Determine the [x, y] coordinate at the center of the cell enclosing the given text.  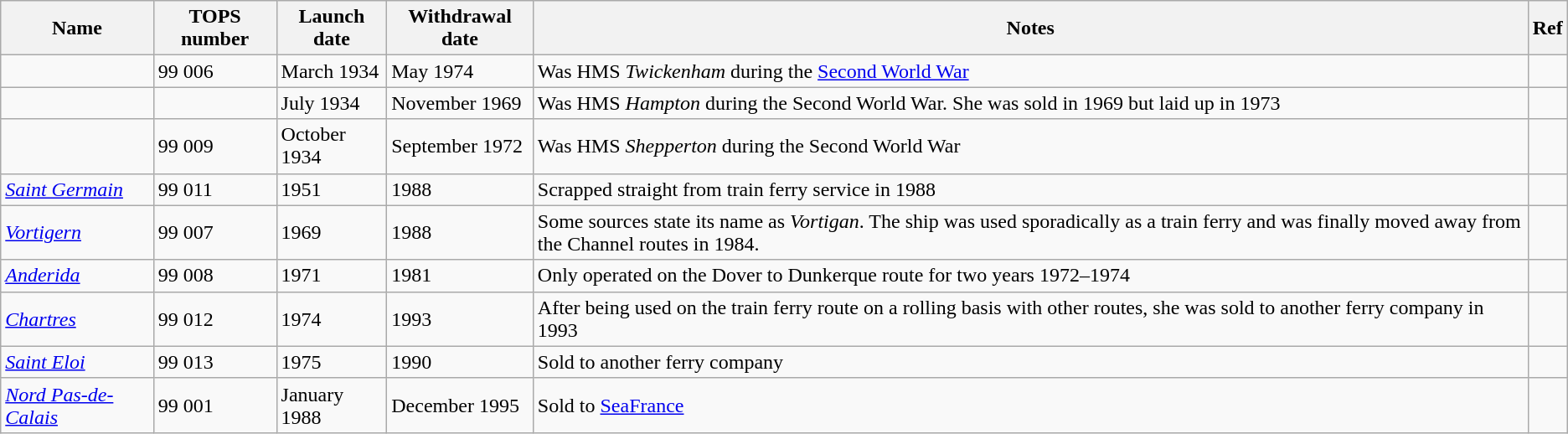
99 006 [214, 71]
Launch date [332, 28]
March 1934 [332, 71]
Saint Germain [77, 189]
1981 [461, 276]
1969 [332, 233]
99 001 [214, 406]
Name [77, 28]
May 1974 [461, 71]
Scrapped straight from train ferry service in 1988 [1030, 189]
99 013 [214, 362]
99 011 [214, 189]
1974 [332, 318]
1975 [332, 362]
December 1995 [461, 406]
Only operated on the Dover to Dunkerque route for two years 1972–1974 [1030, 276]
Nord Pas-de-Calais [77, 406]
1971 [332, 276]
Saint Eloi [77, 362]
1951 [332, 189]
November 1969 [461, 103]
Vortigern [77, 233]
Sold to SeaFrance [1030, 406]
99 007 [214, 233]
TOPS number [214, 28]
1990 [461, 362]
January 1988 [332, 406]
Was HMS Twickenham during the Second World War [1030, 71]
99 012 [214, 318]
99 008 [214, 276]
September 1972 [461, 146]
Chartres [77, 318]
July 1934 [332, 103]
Anderida [77, 276]
October 1934 [332, 146]
99 009 [214, 146]
Sold to another ferry company [1030, 362]
Was HMS Shepperton during the Second World War [1030, 146]
Withdrawal date [461, 28]
Was HMS Hampton during the Second World War. She was sold in 1969 but laid up in 1973 [1030, 103]
After being used on the train ferry route on a rolling basis with other routes, she was sold to another ferry company in 1993 [1030, 318]
1993 [461, 318]
Some sources state its name as Vortigan. The ship was used sporadically as a train ferry and was finally moved away from the Channel routes in 1984. [1030, 233]
Ref [1548, 28]
Notes [1030, 28]
